Detect which cell encompasses the target text, then output its (X, Y) center coordinate. 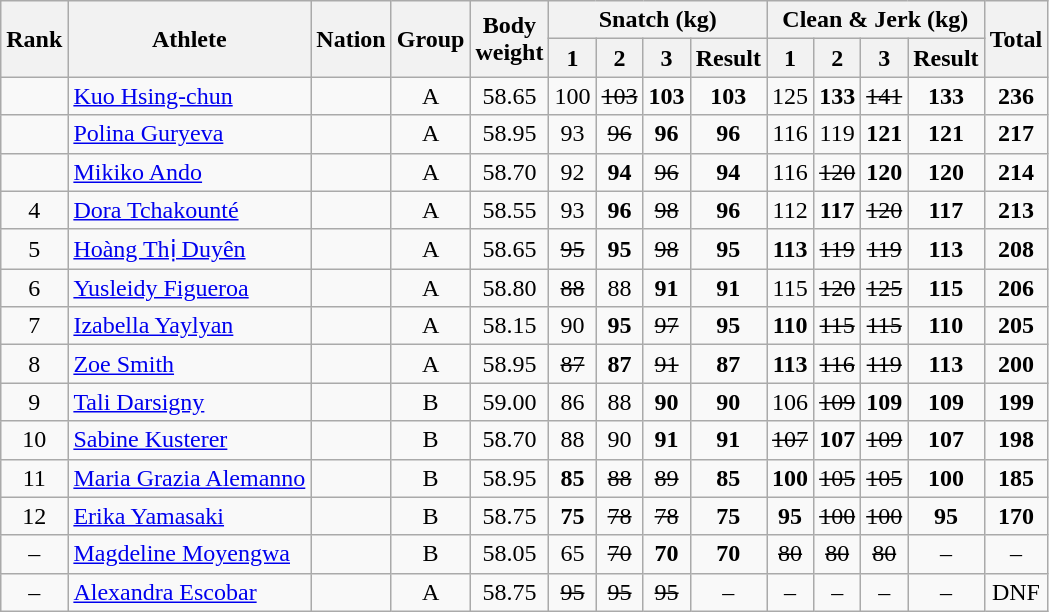
Mikiko Ando (190, 172)
Hoàng Thị Duyên (190, 249)
Maria Grazia Alemanno (190, 478)
106 (790, 402)
217 (1016, 134)
Sabine Kusterer (190, 440)
213 (1016, 210)
58.15 (510, 326)
Kuo Hsing-chun (190, 96)
59.00 (510, 402)
9 (34, 402)
Dora Tchakounté (190, 210)
86 (572, 402)
Magdeline Moyengwa (190, 554)
97 (666, 326)
65 (572, 554)
58.05 (510, 554)
12 (34, 516)
Tali Darsigny (190, 402)
11 (34, 478)
170 (1016, 516)
Bodyweight (510, 39)
Group (430, 39)
Alexandra Escobar (190, 592)
Izabella Yaylyan (190, 326)
185 (1016, 478)
214 (1016, 172)
Clean & Jerk (kg) (876, 20)
Yusleidy Figueroa (190, 288)
58.80 (510, 288)
Polina Guryeva (190, 134)
208 (1016, 249)
Erika Yamasaki (190, 516)
199 (1016, 402)
Zoe Smith (190, 364)
Athlete (190, 39)
206 (1016, 288)
205 (1016, 326)
112 (790, 210)
6 (34, 288)
58.55 (510, 210)
89 (666, 478)
Nation (351, 39)
10 (34, 440)
92 (572, 172)
8 (34, 364)
Snatch (kg) (658, 20)
236 (1016, 96)
141 (884, 96)
7 (34, 326)
Total (1016, 39)
198 (1016, 440)
DNF (1016, 592)
Rank (34, 39)
200 (1016, 364)
5 (34, 249)
4 (34, 210)
